Capture the cell that displays the provided text and extract its [x, y] central coordinate. 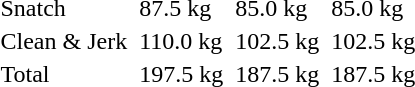
102.5 kg [278, 41]
110.0 kg [182, 41]
